Identify which cell holds the provided text, then report its [x, y] central coordinate. 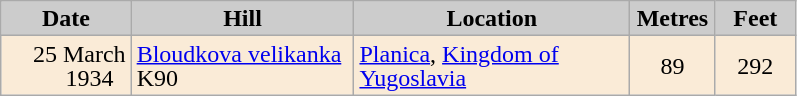
Planica, Kingdom of Yugoslavia [492, 66]
Date [66, 18]
Hill [242, 18]
Feet [755, 18]
25 March 1934 [66, 66]
292 [755, 66]
89 [672, 66]
Location [492, 18]
Bloudkova velikanka K90 [242, 66]
Metres [672, 18]
